Locate the cell with the specified text and output its (X, Y) center coordinate. 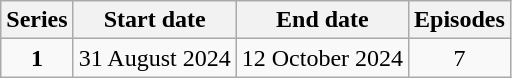
Series (37, 20)
Episodes (460, 20)
7 (460, 58)
31 August 2024 (154, 58)
1 (37, 58)
12 October 2024 (322, 58)
End date (322, 20)
Start date (154, 20)
